Pinpoint the cell where the given text exists, returning its [X, Y] midpoint coordinate. 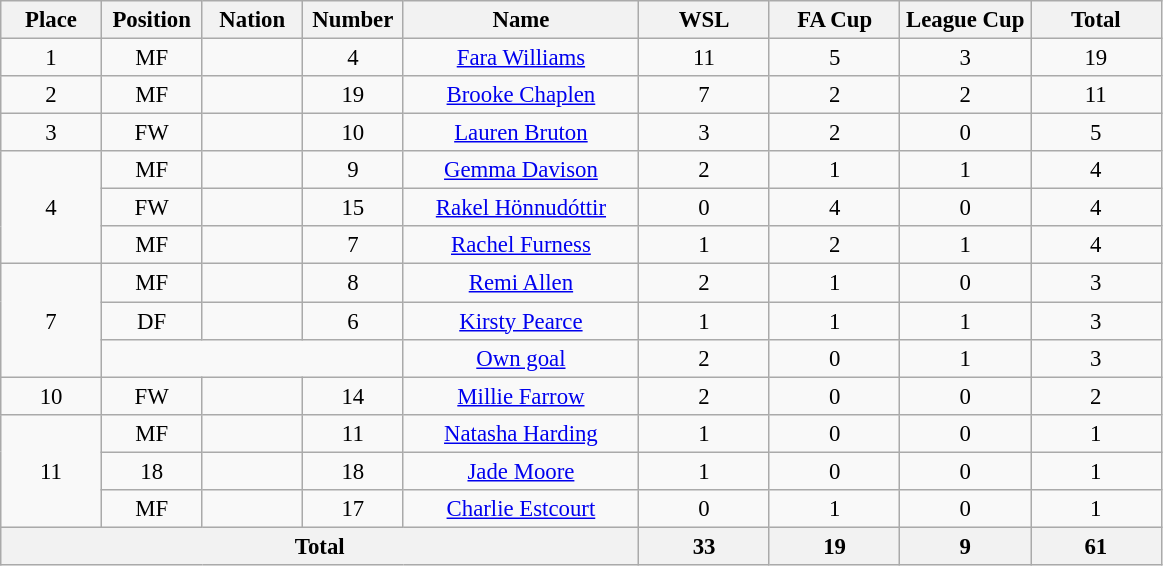
Place [52, 20]
15 [354, 208]
6 [354, 321]
Kirsty Pearce [521, 321]
Millie Farrow [521, 396]
14 [354, 396]
17 [354, 509]
Own goal [521, 358]
Jade Moore [521, 471]
FA Cup [834, 20]
Remi Allen [521, 283]
DF [152, 321]
Name [521, 20]
Lauren Bruton [521, 133]
Brooke Chaplen [521, 95]
League Cup [966, 20]
33 [704, 546]
Number [354, 20]
Rakel Hönnudóttir [521, 208]
Position [152, 20]
Gemma Davison [521, 170]
Charlie Estcourt [521, 509]
Nation [252, 20]
Natasha Harding [521, 433]
WSL [704, 20]
Rachel Furness [521, 245]
Fara Williams [521, 58]
61 [1096, 546]
8 [354, 283]
